Capture the cell that displays the provided text and extract its (X, Y) central coordinate. 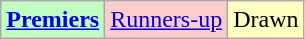
Runners-up (166, 20)
Drawn (266, 20)
Premiers (53, 20)
